Locate the cell with the specified text and output its [x, y] center coordinate. 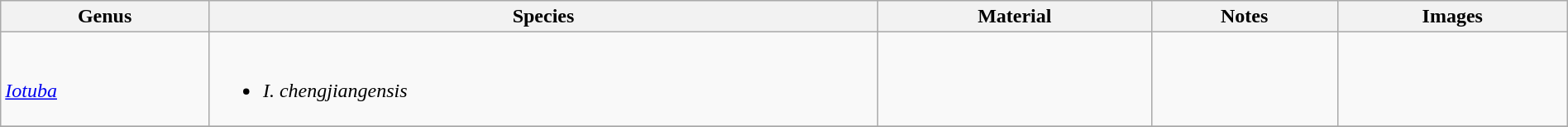
Material [1015, 17]
I. chengjiangensis [543, 80]
Iotuba [105, 80]
Images [1452, 17]
Species [543, 17]
Notes [1244, 17]
Genus [105, 17]
